Return the [x, y] coordinate for the center point of the cell that contains the specified text.  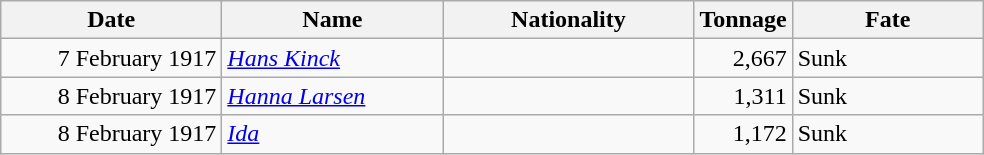
Hans Kinck [332, 58]
1,172 [743, 134]
Hanna Larsen [332, 96]
2,667 [743, 58]
1,311 [743, 96]
Date [112, 20]
Ida [332, 134]
Name [332, 20]
7 February 1917 [112, 58]
Nationality [568, 20]
Fate [888, 20]
Tonnage [743, 20]
